Search for the cell housing the specified text and yield its (X, Y) center coordinate. 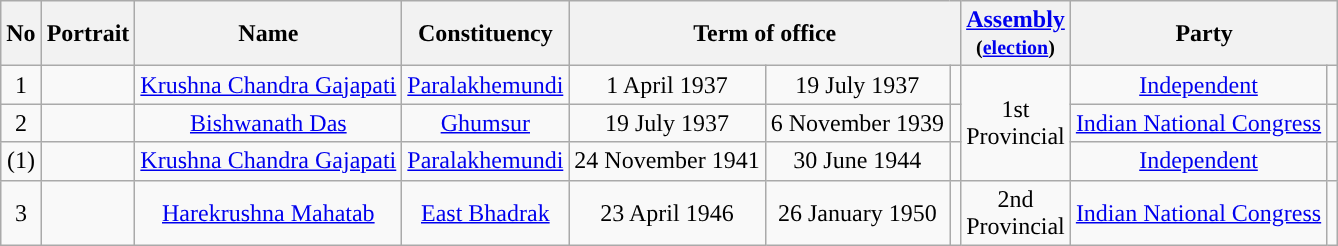
(1) (21, 161)
24 November 1941 (667, 161)
1 April 1937 (667, 85)
No (21, 34)
26 January 1950 (857, 212)
3 (21, 212)
Constituency (486, 34)
1 (21, 85)
Assembly(election) (1016, 34)
30 June 1944 (857, 161)
East Bhadrak (486, 212)
Party (1204, 34)
23 April 1946 (667, 212)
Ghumsur (486, 123)
Portrait (88, 34)
1stProvincial (1016, 123)
2 (21, 123)
6 November 1939 (857, 123)
Bishwanath Das (268, 123)
2ndProvincial (1016, 212)
Term of office (765, 34)
Harekrushna Mahatab (268, 212)
Name (268, 34)
